Pinpoint the cell where the given text exists, returning its (x, y) midpoint coordinate. 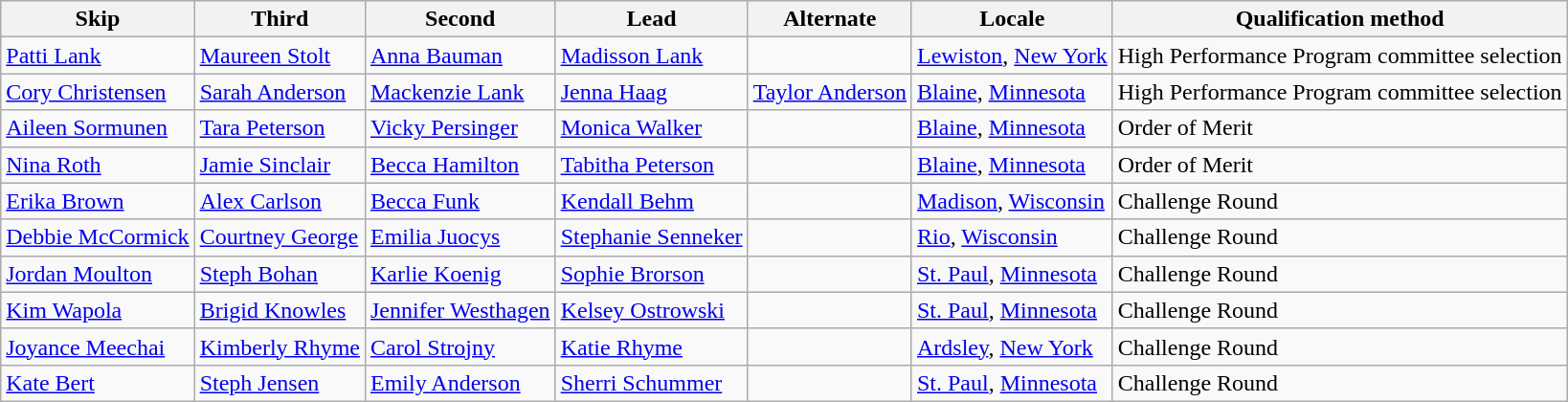
Emily Anderson (459, 383)
Jennifer Westhagen (459, 310)
Emilia Juocys (459, 237)
Madison, Wisconsin (1012, 201)
Skip (98, 19)
Madisson Lank (651, 56)
Sarah Anderson (280, 92)
Anna Bauman (459, 56)
Kate Bert (98, 383)
Alex Carlson (280, 201)
Kelsey Ostrowski (651, 310)
Becca Hamilton (459, 165)
Alternate (829, 19)
Becca Funk (459, 201)
Rio, Wisconsin (1012, 237)
Nina Roth (98, 165)
Vicky Persinger (459, 128)
Joyance Meechai (98, 346)
Taylor Anderson (829, 92)
Lead (651, 19)
Karlie Koenig (459, 274)
Lewiston, New York (1012, 56)
Tabitha Peterson (651, 165)
Qualification method (1340, 19)
Jordan Moulton (98, 274)
Third (280, 19)
Debbie McCormick (98, 237)
Erika Brown (98, 201)
Jamie Sinclair (280, 165)
Aileen Sormunen (98, 128)
Katie Rhyme (651, 346)
Tara Peterson (280, 128)
Stephanie Senneker (651, 237)
Patti Lank (98, 56)
Steph Jensen (280, 383)
Kimberly Rhyme (280, 346)
Ardsley, New York (1012, 346)
Brigid Knowles (280, 310)
Locale (1012, 19)
Cory Christensen (98, 92)
Mackenzie Lank (459, 92)
Steph Bohan (280, 274)
Carol Strojny (459, 346)
Jenna Haag (651, 92)
Second (459, 19)
Courtney George (280, 237)
Sophie Brorson (651, 274)
Maureen Stolt (280, 56)
Monica Walker (651, 128)
Kendall Behm (651, 201)
Kim Wapola (98, 310)
Sherri Schummer (651, 383)
